Locate the cell with the specified text and output its [x, y] center coordinate. 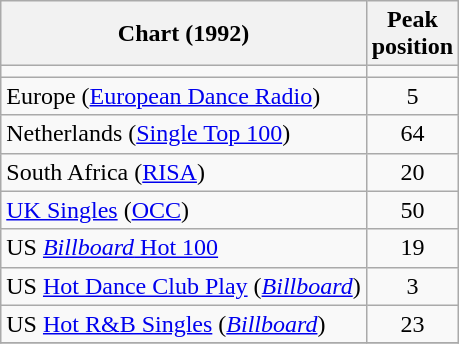
Chart (1992) [184, 34]
US Billboard Hot 100 [184, 248]
Netherlands (Single Top 100) [184, 134]
Peakposition [412, 34]
US Hot Dance Club Play (Billboard) [184, 286]
Europe (European Dance Radio) [184, 96]
19 [412, 248]
50 [412, 210]
23 [412, 324]
20 [412, 172]
3 [412, 286]
5 [412, 96]
US Hot R&B Singles (Billboard) [184, 324]
64 [412, 134]
South Africa (RISA) [184, 172]
UK Singles (OCC) [184, 210]
